Pinpoint the cell where the given text exists, returning its (X, Y) midpoint coordinate. 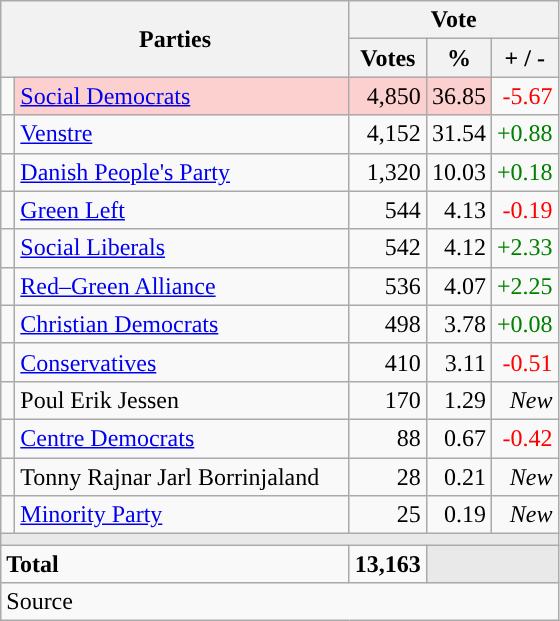
4,152 (388, 134)
Votes (388, 58)
Green Left (182, 210)
1.29 (458, 400)
4,850 (388, 96)
0.19 (458, 515)
-0.19 (524, 210)
0.21 (458, 477)
-0.51 (524, 362)
-5.67 (524, 96)
4.12 (458, 248)
410 (388, 362)
Poul Erik Jessen (182, 400)
Vote (454, 20)
+2.25 (524, 286)
1,320 (388, 172)
+0.18 (524, 172)
% (458, 58)
31.54 (458, 134)
Danish People's Party (182, 172)
Conservatives (182, 362)
Total (176, 564)
542 (388, 248)
25 (388, 515)
3.11 (458, 362)
+2.33 (524, 248)
13,163 (388, 564)
170 (388, 400)
+0.08 (524, 324)
Social Liberals (182, 248)
10.03 (458, 172)
0.67 (458, 438)
Venstre (182, 134)
Christian Democrats (182, 324)
36.85 (458, 96)
88 (388, 438)
Tonny Rajnar Jarl Borrinjaland (182, 477)
544 (388, 210)
-0.42 (524, 438)
Parties (176, 39)
498 (388, 324)
28 (388, 477)
Social Democrats (182, 96)
4.07 (458, 286)
Source (280, 602)
Minority Party (182, 515)
3.78 (458, 324)
Centre Democrats (182, 438)
+ / - (524, 58)
Red–Green Alliance (182, 286)
536 (388, 286)
+0.88 (524, 134)
4.13 (458, 210)
